Return the [X, Y] coordinate for the center point of the cell that contains the specified text.  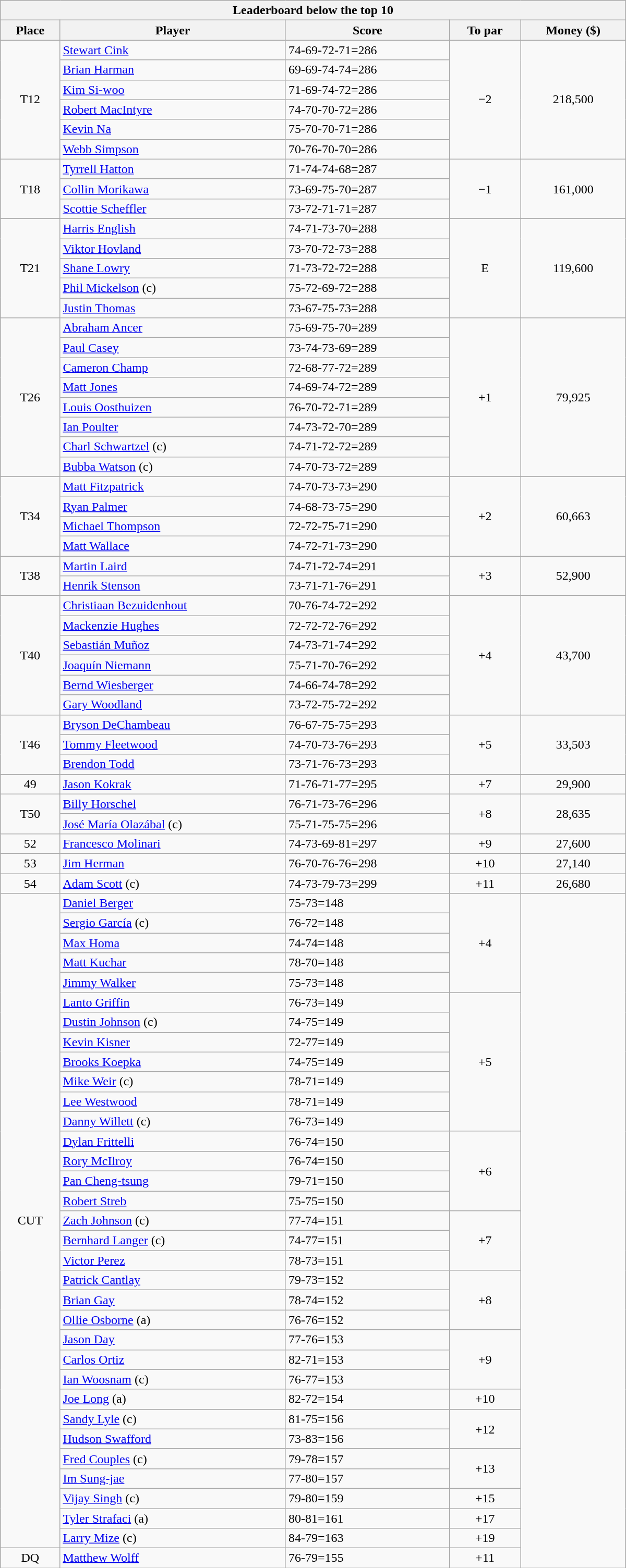
Jim Herman [173, 863]
43,700 [573, 655]
Robert Streb [173, 1200]
Scottie Scheffler [173, 209]
71-73-72-72=288 [367, 268]
Pan Cheng-tsung [173, 1181]
Carlos Ortiz [173, 1359]
Place [30, 30]
Fred Couples (c) [173, 1459]
77-74=151 [367, 1221]
73-74-73-69=289 [367, 348]
Justin Thomas [173, 308]
74-70-70-72=286 [367, 109]
Tyler Strafaci (a) [173, 1518]
Bernhard Langer (c) [173, 1241]
76-71-73-76=296 [367, 804]
Vijay Singh (c) [173, 1498]
Christiaan Bezuidenhout [173, 606]
Matt Jones [173, 387]
Cameron Champ [173, 367]
Shane Lowry [173, 268]
Jason Day [173, 1340]
Patrick Cantlay [173, 1280]
73-70-72-73=288 [367, 249]
Harris English [173, 228]
Brooks Koepka [173, 1062]
Kevin Kisner [173, 1042]
75-71-75-75=296 [367, 824]
71-76-71-77=295 [367, 784]
Billy Horschel [173, 804]
Leaderboard below the top 10 [313, 10]
75-72-69-72=288 [367, 288]
Money ($) [573, 30]
Francesco Molinari [173, 843]
Bubba Watson (c) [173, 467]
Im Sung-jae [173, 1478]
Sandy Lyle (c) [173, 1419]
−1 [485, 189]
73-71-71-76=291 [367, 586]
T26 [30, 397]
73-71-76-73=293 [367, 764]
Larry Mize (c) [173, 1538]
Ryan Palmer [173, 506]
José María Olazábal (c) [173, 824]
Henrik Stenson [173, 586]
76-72=148 [367, 923]
Kim Si-woo [173, 90]
CUT [30, 1221]
To par [485, 30]
79,925 [573, 397]
119,600 [573, 268]
75-70-70-71=286 [367, 129]
+6 [485, 1171]
74-74=148 [367, 943]
T21 [30, 268]
Dustin Johnson (c) [173, 1022]
73-83=156 [367, 1439]
+12 [485, 1429]
76-79=155 [367, 1558]
74-70-73-73=290 [367, 486]
Webb Simpson [173, 149]
53 [30, 863]
Matt Kuchar [173, 963]
Mike Weir (c) [173, 1082]
Zach Johnson (c) [173, 1221]
Charl Schwartzel (c) [173, 447]
74-70-73-76=293 [367, 744]
33,503 [573, 744]
54 [30, 884]
74-73-72-70=289 [367, 427]
+3 [485, 575]
Sebastián Muñoz [173, 645]
74-73-79-73=299 [367, 884]
73-72-71-71=287 [367, 209]
52 [30, 843]
72-72-72-76=292 [367, 626]
Bernd Wiesberger [173, 685]
Player [173, 30]
74-69-72-71=286 [367, 50]
Mackenzie Hughes [173, 626]
73-72-75-72=292 [367, 705]
Louis Oosthuizen [173, 407]
Abraham Ancer [173, 328]
Dylan Frittelli [173, 1141]
69-69-74-74=286 [367, 70]
73-69-75-70=287 [367, 189]
DQ [30, 1558]
Max Homa [173, 943]
Collin Morikawa [173, 189]
72-72-75-71=290 [367, 526]
70-76-74-72=292 [367, 606]
26,680 [573, 884]
Michael Thompson [173, 526]
81-75=156 [367, 1419]
76-67-75-75=293 [367, 725]
Ollie Osborne (a) [173, 1320]
29,900 [573, 784]
78-74=152 [367, 1300]
74-68-73-75=290 [367, 506]
Matthew Wolff [173, 1558]
T46 [30, 744]
74-71-73-70=288 [367, 228]
77-76=153 [367, 1340]
Matt Fitzpatrick [173, 486]
Brian Gay [173, 1300]
75-71-70-76=292 [367, 665]
28,635 [573, 814]
72-68-77-72=289 [367, 367]
+15 [485, 1498]
Bryson DeChambeau [173, 725]
Sergio García (c) [173, 923]
80-81=161 [367, 1518]
+19 [485, 1538]
Jason Kokrak [173, 784]
82-72=154 [367, 1399]
Kevin Na [173, 129]
Robert MacIntyre [173, 109]
218,500 [573, 100]
27,140 [573, 863]
75-69-75-70=289 [367, 328]
79-78=157 [367, 1459]
76-70-76-76=298 [367, 863]
−2 [485, 100]
74-71-72-74=291 [367, 566]
Martin Laird [173, 566]
84-79=163 [367, 1538]
T18 [30, 189]
Joe Long (a) [173, 1399]
Matt Wallace [173, 546]
Lanto Griffin [173, 1002]
74-73-71-74=292 [367, 645]
Tyrrell Hatton [173, 169]
74-66-74-78=292 [367, 685]
Danny Willett (c) [173, 1121]
79-80=159 [367, 1498]
77-80=157 [367, 1478]
52,900 [573, 575]
+17 [485, 1518]
74-73-69-81=297 [367, 843]
161,000 [573, 189]
+2 [485, 516]
Hudson Swafford [173, 1439]
76-76=152 [367, 1320]
Adam Scott (c) [173, 884]
+1 [485, 397]
Score [367, 30]
Stewart Cink [173, 50]
72-77=149 [367, 1042]
+13 [485, 1468]
49 [30, 784]
74-77=151 [367, 1241]
82-71=153 [367, 1359]
T50 [30, 814]
60,663 [573, 516]
78-70=148 [367, 963]
71-69-74-72=286 [367, 90]
T34 [30, 516]
Brendon Todd [173, 764]
71-74-74-68=287 [367, 169]
Brian Harman [173, 70]
74-70-73-72=289 [367, 467]
Paul Casey [173, 348]
Rory McIlroy [173, 1161]
74-71-72-72=289 [367, 447]
70-76-70-70=286 [367, 149]
79-71=150 [367, 1181]
76-70-72-71=289 [367, 407]
76-77=153 [367, 1379]
78-73=151 [367, 1260]
Lee Westwood [173, 1101]
Phil Mickelson (c) [173, 288]
27,600 [573, 843]
Jimmy Walker [173, 983]
Ian Woosnam (c) [173, 1379]
74-69-74-72=289 [367, 387]
Joaquín Niemann [173, 665]
Daniel Berger [173, 903]
74-72-71-73=290 [367, 546]
79-73=152 [367, 1280]
T12 [30, 100]
Victor Perez [173, 1260]
75-75=150 [367, 1200]
Gary Woodland [173, 705]
73-67-75-73=288 [367, 308]
T38 [30, 575]
Ian Poulter [173, 427]
T40 [30, 655]
Tommy Fleetwood [173, 744]
Viktor Hovland [173, 249]
E [485, 268]
